Extract the [x, y] coordinate from the center of the cell holding the provided text.  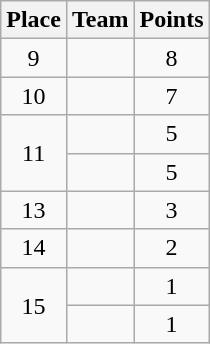
11 [34, 153]
3 [172, 210]
14 [34, 248]
15 [34, 305]
8 [172, 58]
13 [34, 210]
9 [34, 58]
7 [172, 96]
2 [172, 248]
Team [100, 20]
Place [34, 20]
10 [34, 96]
Points [172, 20]
